Return the (x, y) coordinate for the center point of the cell that contains the specified text.  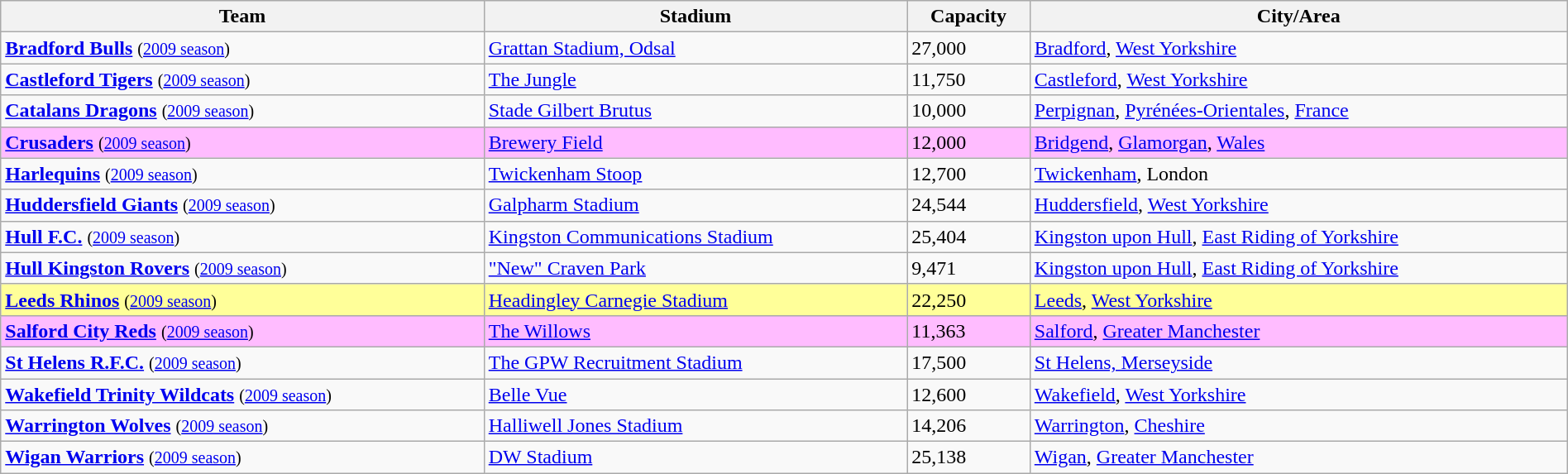
25,138 (968, 457)
Brewery Field (696, 142)
Wakefield, West Yorkshire (1298, 395)
Twickenham Stoop (696, 174)
"New" Craven Park (696, 268)
Twickenham, London (1298, 174)
City/Area (1298, 17)
9,471 (968, 268)
Castleford Tigers (2009 season) (242, 79)
Leeds Rhinos (2009 season) (242, 299)
Wigan, Greater Manchester (1298, 457)
12,700 (968, 174)
11,750 (968, 79)
Headingley Carnegie Stadium (696, 299)
Crusaders (2009 season) (242, 142)
Stade Gilbert Brutus (696, 111)
The GPW Recruitment Stadium (696, 362)
Hull F.C. (2009 season) (242, 237)
The Jungle (696, 79)
Huddersfield, West Yorkshire (1298, 205)
Harlequins (2009 season) (242, 174)
24,544 (968, 205)
Wigan Warriors (2009 season) (242, 457)
Bridgend, Glamorgan, Wales (1298, 142)
25,404 (968, 237)
12,000 (968, 142)
Castleford, West Yorkshire (1298, 79)
11,363 (968, 331)
Capacity (968, 17)
Huddersfield Giants (2009 season) (242, 205)
St Helens R.F.C. (2009 season) (242, 362)
14,206 (968, 426)
Kingston Communications Stadium (696, 237)
Warrington Wolves (2009 season) (242, 426)
Wakefield Trinity Wildcats (2009 season) (242, 395)
Bradford, West Yorkshire (1298, 48)
Grattan Stadium, Odsal (696, 48)
Stadium (696, 17)
The Willows (696, 331)
22,250 (968, 299)
Warrington, Cheshire (1298, 426)
10,000 (968, 111)
Bradford Bulls (2009 season) (242, 48)
St Helens, Merseyside (1298, 362)
12,600 (968, 395)
Team (242, 17)
Halliwell Jones Stadium (696, 426)
27,000 (968, 48)
Hull Kingston Rovers (2009 season) (242, 268)
Leeds, West Yorkshire (1298, 299)
Salford City Reds (2009 season) (242, 331)
Salford, Greater Manchester (1298, 331)
Galpharm Stadium (696, 205)
17,500 (968, 362)
Catalans Dragons (2009 season) (242, 111)
DW Stadium (696, 457)
Perpignan, Pyrénées-Orientales, France (1298, 111)
Belle Vue (696, 395)
